Return the (x, y) coordinate for the center point of the cell that contains the specified text.  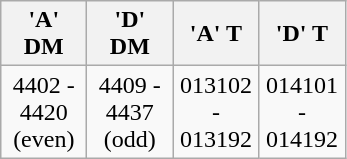
'A' DM (44, 34)
'D' DM (130, 34)
013102 - 013192 (216, 112)
014101 - 014192 (302, 112)
4409 - 4437 (odd) (130, 112)
'A' T (216, 34)
'D' T (302, 34)
4402 - 4420 (even) (44, 112)
